Return the (x, y) coordinate for the center point of the cell that contains the specified text.  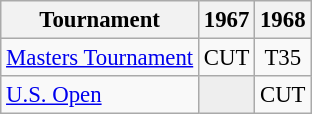
Masters Tournament (100, 58)
Tournament (100, 20)
1967 (227, 20)
U.S. Open (100, 95)
1968 (283, 20)
T35 (283, 58)
